Capture the cell that displays the provided text and extract its [X, Y] central coordinate. 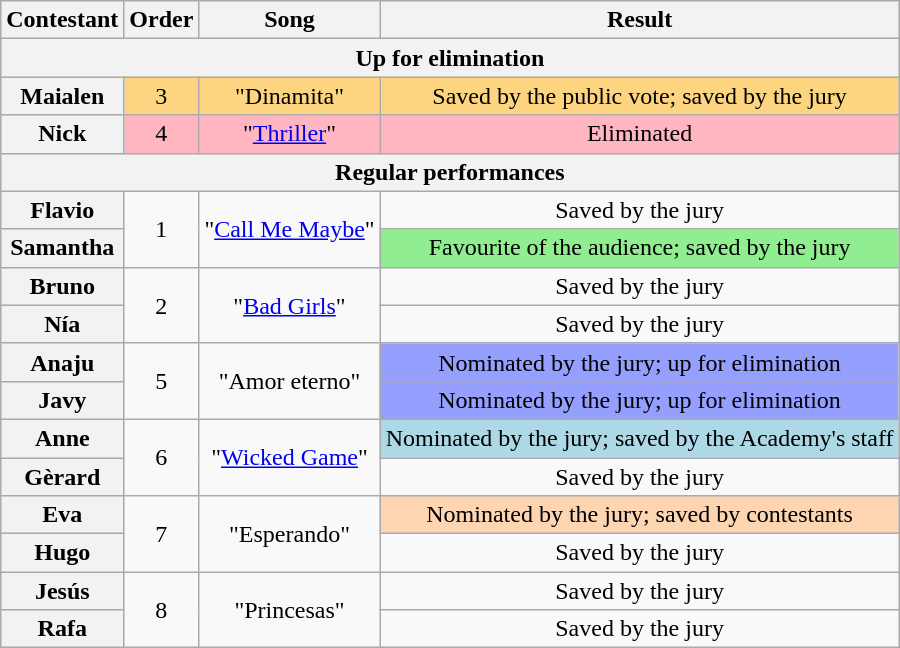
Anaju [62, 362]
Nominated by the jury; saved by the Academy's staff [640, 438]
Up for elimination [450, 58]
Javy [62, 400]
"Thriller" [290, 134]
Result [640, 20]
Regular performances [450, 172]
Rafa [62, 629]
7 [162, 534]
"Amor eterno" [290, 381]
2 [162, 305]
Anne [62, 438]
Saved by the public vote; saved by the jury [640, 96]
Eva [62, 515]
8 [162, 610]
Nominated by the jury; saved by contestants [640, 515]
3 [162, 96]
5 [162, 381]
Bruno [62, 286]
Jesús [62, 591]
4 [162, 134]
Maialen [62, 96]
"Esperando" [290, 534]
"Bad Girls" [290, 305]
Order [162, 20]
"Wicked Game" [290, 457]
1 [162, 229]
Flavio [62, 210]
"Princesas" [290, 610]
"Dinamita" [290, 96]
Song [290, 20]
Favourite of the audience; saved by the jury [640, 248]
Nía [62, 324]
Eliminated [640, 134]
Nick [62, 134]
"Call Me Maybe" [290, 229]
Gèrard [62, 477]
Hugo [62, 553]
Contestant [62, 20]
6 [162, 457]
Samantha [62, 248]
